Provide the (x, y) coordinate of the cell's center where the given text is located.  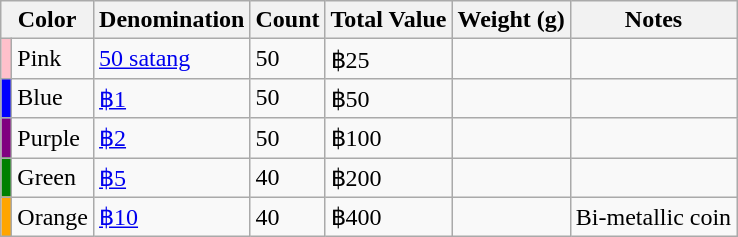
฿400 (388, 217)
Total Value (388, 20)
฿100 (388, 138)
Color (48, 20)
฿5 (172, 178)
฿1 (172, 98)
Weight (g) (511, 20)
Pink (53, 59)
฿50 (388, 98)
Purple (53, 138)
Green (53, 178)
50 satang (172, 59)
฿2 (172, 138)
Orange (53, 217)
Bi-metallic coin (653, 217)
฿200 (388, 178)
Denomination (172, 20)
Blue (53, 98)
฿25 (388, 59)
Notes (653, 20)
Count (288, 20)
฿10 (172, 217)
